Extract the (x, y) coordinate from the center of the cell holding the provided text.  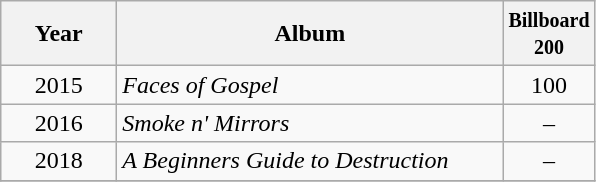
Year (59, 34)
Billboard200 (549, 34)
A Beginners Guide to Destruction (310, 161)
2016 (59, 123)
Smoke n' Mirrors (310, 123)
Faces of Gospel (310, 85)
Album (310, 34)
100 (549, 85)
2018 (59, 161)
2015 (59, 85)
